Return (x, y) of the center of cell containing provided text 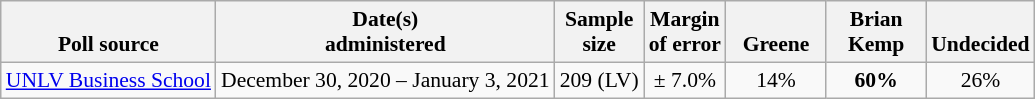
26% (980, 80)
Marginof error (685, 32)
UNLV Business School (108, 80)
Samplesize (600, 32)
Date(s)administered (386, 32)
December 30, 2020 – January 3, 2021 (386, 80)
Undecided (980, 32)
± 7.0% (685, 80)
60% (876, 80)
BrianKemp (876, 32)
Greene (776, 32)
14% (776, 80)
Poll source (108, 32)
209 (LV) (600, 80)
